Pinpoint the cell where the given text exists, returning its (X, Y) midpoint coordinate. 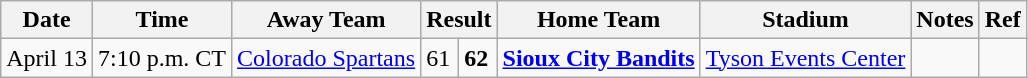
Away Team (326, 20)
Stadium (806, 20)
Colorado Spartans (326, 58)
62 (478, 58)
Sioux City Bandits (598, 58)
Ref (1002, 20)
Result (459, 20)
Date (47, 20)
Notes (945, 20)
Home Team (598, 20)
7:10 p.m. CT (162, 58)
Tyson Events Center (806, 58)
Time (162, 20)
61 (440, 58)
April 13 (47, 58)
